Pinpoint the cell where the given text exists, returning its [X, Y] midpoint coordinate. 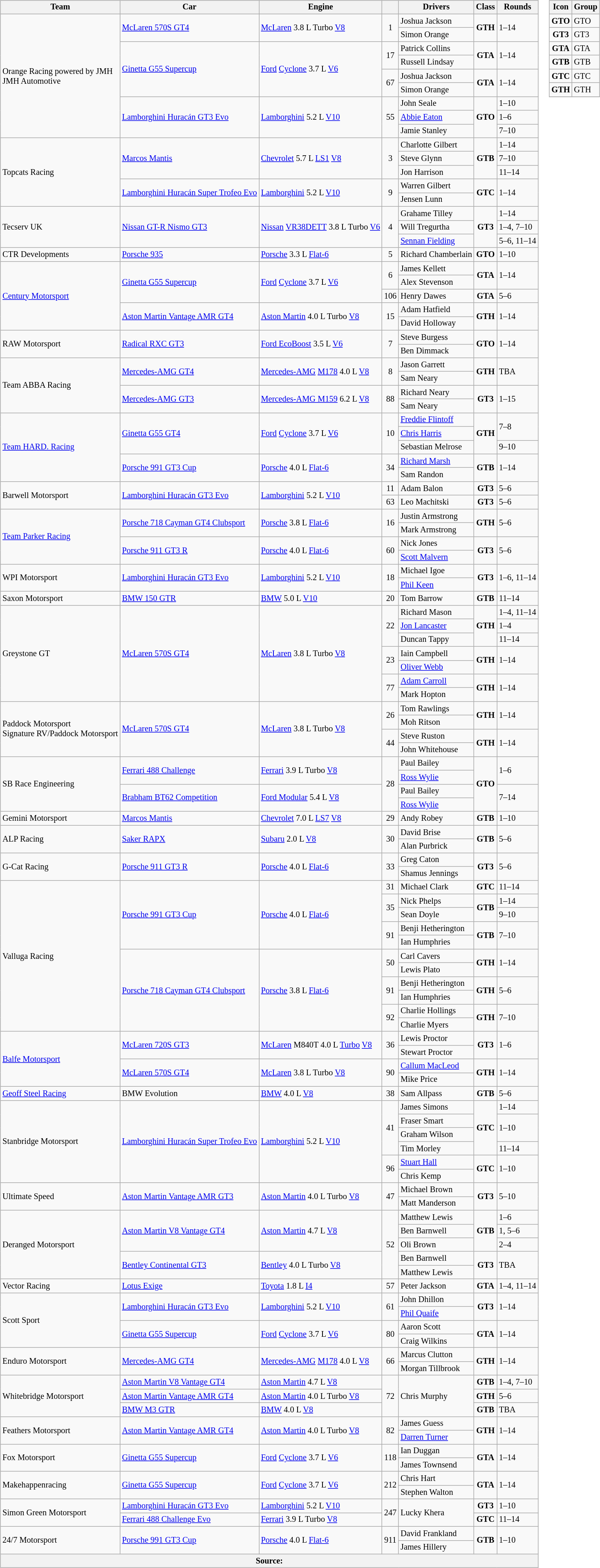
7–8 [517, 427]
Russell Lindsay [437, 62]
ALP Racing [60, 839]
Paddock MotorsportSignature RV/Paddock Motorsport [60, 729]
1, 5–6 [517, 1231]
Charlotte Gilbert [437, 145]
Stuart Hall [437, 1162]
Sam Allpass [437, 1093]
911 [390, 1540]
Porsche 3.3 L Flat-6 [320, 255]
Saxon Motorsport [60, 599]
Source: [269, 1561]
Toyota 1.8 L I4 [320, 1286]
Bentley Continental GT3 [190, 1265]
Class [486, 7]
35 [390, 908]
67 [390, 83]
Michael Clark [437, 887]
Shamus Jennings [437, 873]
Nissan GT-R Nismo GT3 [190, 227]
Ginetta G55 GT4 [190, 433]
16 [390, 523]
David Frankland [437, 1533]
61 [390, 1307]
1–15 [517, 399]
Brabham BT62 Competition [190, 797]
SB Race Engineering [60, 784]
Geoff Steel Racing [60, 1093]
David Brise [437, 832]
Darren Turner [437, 1437]
212 [390, 1485]
Will Tregurtha [437, 227]
20 [390, 599]
Tim Morley [437, 1148]
Phil Quaife [437, 1313]
6 [390, 275]
82 [390, 1430]
Aaron Scott [437, 1327]
Nick Phelps [437, 901]
Vector Racing [60, 1286]
Feathers Motorsport [60, 1430]
1 [390, 28]
5–6, 11–14 [517, 241]
Sebastian Melrose [437, 447]
Chris Murphy [437, 1396]
Enduro Motorsport [60, 1361]
Icon [561, 7]
96 [390, 1169]
Adam Carroll [437, 681]
Marcus Clutton [437, 1355]
77 [390, 688]
Aston Martin Vantage AMR GT3 [190, 1196]
Jason Garrett [437, 365]
Saker RAPX [190, 839]
3 [390, 159]
Graham Wilson [437, 1135]
5 [390, 255]
11 [390, 489]
30 [390, 839]
Balfe Motorsport [60, 1059]
Scott Sport [60, 1320]
Jensen Lunn [437, 200]
Sennan Fielding [437, 241]
Stewart Proctor [437, 1052]
28 [390, 784]
Team HARD. Racing [60, 447]
Nissan VR38DETT 3.8 L Turbo V6 [320, 227]
Chevrolet 5.7 L LS1 V8 [320, 159]
James Simons [437, 1107]
10 [390, 433]
BMW M3 GTR [190, 1410]
Orange Racing powered by JMHJMH Automotive [60, 76]
Patrick Collins [437, 49]
Morgan Tillbrook [437, 1369]
Charlie Myers [437, 1025]
Ford EcoBoost 3.5 L V6 [320, 344]
Adam Hatfield [437, 310]
Richard Marsh [437, 461]
106 [390, 296]
80 [390, 1334]
60 [390, 550]
Richard Mason [437, 612]
Radical RXC GT3 [190, 344]
55 [390, 117]
Jon Lancaster [437, 626]
Team ABBA Racing [60, 386]
Bentley 4.0 L Turbo V8 [320, 1265]
Mercedes-AMG GT3 [190, 399]
Freddie Flintoff [437, 420]
Justin Armstrong [437, 516]
Matt Manderson [437, 1204]
Leo Machitski [437, 502]
Chris Kemp [437, 1176]
92 [390, 1018]
Carl Cavers [437, 956]
Sean Doyle [437, 915]
Fraser Smart [437, 1121]
John Whitehouse [437, 750]
2–4 [517, 1245]
Greystone GT [60, 654]
Alex Stevenson [437, 282]
David Holloway [437, 324]
BMW 5.0 L V10 [320, 599]
22 [390, 626]
Whitebridge Motorsport [60, 1396]
4 [390, 227]
Craig Wilkins [437, 1341]
Valluga Racing [60, 956]
57 [390, 1286]
Ultimate Speed [60, 1196]
James Guess [437, 1423]
Drivers [437, 7]
Barwell Motorsport [60, 495]
Chevrolet 7.0 L LS7 V8 [320, 818]
1–6, 11–14 [517, 578]
Ian Duggan [437, 1451]
James Kellett [437, 268]
Chris Hart [437, 1479]
Oli Brown [437, 1245]
Simon Green Motorsport [60, 1512]
38 [390, 1093]
Stanbridge Motorsport [60, 1141]
Group [585, 7]
Oliver Webb [437, 667]
Tecserv UK [60, 227]
Scott Malvern [437, 557]
Henry Dawes [437, 296]
Ferrari 488 Challenge Evo [190, 1520]
Porsche 935 [190, 255]
BMW 150 GTR [190, 599]
66 [390, 1361]
90 [390, 1073]
Richard Chamberlain [437, 255]
33 [390, 866]
Mike Price [437, 1080]
Fox Motorsport [60, 1458]
1–4 [517, 626]
Moh Ritson [437, 722]
Chris Harris [437, 433]
John Seale [437, 103]
John Dhillon [437, 1300]
Greg Caton [437, 860]
7–14 [517, 797]
Subaru 2.0 L V8 [320, 839]
Team [60, 7]
Callum MacLeod [437, 1066]
31 [390, 887]
23 [390, 660]
James Hillery [437, 1547]
BMW Evolution [190, 1093]
Ben Dimmack [437, 351]
Jamie Stanley [437, 131]
Lewis Proctor [437, 1039]
Jon Harrison [437, 172]
Grahame Tilley [437, 213]
Peter Jackson [437, 1286]
Duncan Tappy [437, 640]
63 [390, 502]
Alan Purbrick [437, 846]
29 [390, 818]
Century Motorsport [60, 296]
18 [390, 578]
Mark Armstrong [437, 530]
Stephen Walton [437, 1492]
Tom Barrow [437, 599]
Mercedes-AMG M159 6.2 L V8 [320, 399]
Michael Brown [437, 1190]
WPI Motorsport [60, 578]
Iain Campbell [437, 653]
RAW Motorsport [60, 344]
9 [390, 193]
Gemini Motorsport [60, 818]
McLaren M840T 4.0 L Turbo V8 [320, 1045]
52 [390, 1244]
Sam Randon [437, 475]
47 [390, 1196]
Rounds [517, 7]
Engine [320, 7]
24/7 Motorsport [60, 1540]
Abbie Eaton [437, 117]
15 [390, 316]
James Townsend [437, 1465]
247 [390, 1512]
Nick Jones [437, 543]
Lucky Khera [437, 1512]
Deranged Motorsport [60, 1244]
Richard Neary [437, 392]
Ferrari 488 Challenge [190, 771]
Steve Glynn [437, 159]
Lewis Plato [437, 970]
Steve Burgess [437, 337]
17 [390, 56]
Warren Gilbert [437, 186]
36 [390, 1045]
Team Parker Racing [60, 537]
5–10 [517, 1196]
Makehappenracing [60, 1485]
G-Cat Racing [60, 866]
88 [390, 399]
8 [390, 372]
Phil Keen [437, 585]
Steve Ruston [437, 736]
41 [390, 1128]
26 [390, 715]
Michael Igoe [437, 571]
Tom Rawlings [437, 708]
Lotus Exige [190, 1286]
Car [190, 7]
118 [390, 1458]
72 [390, 1396]
McLaren 720S GT3 [190, 1045]
Adam Balon [437, 489]
Topcats Racing [60, 172]
Mark Hopton [437, 695]
50 [390, 963]
7 [390, 344]
Andy Robey [437, 818]
CTR Developments [60, 255]
34 [390, 467]
Charlie Hollings [437, 1011]
44 [390, 743]
Ford Modular 5.4 L V8 [320, 797]
